Locate the cell with the specified text and output its [X, Y] center coordinate. 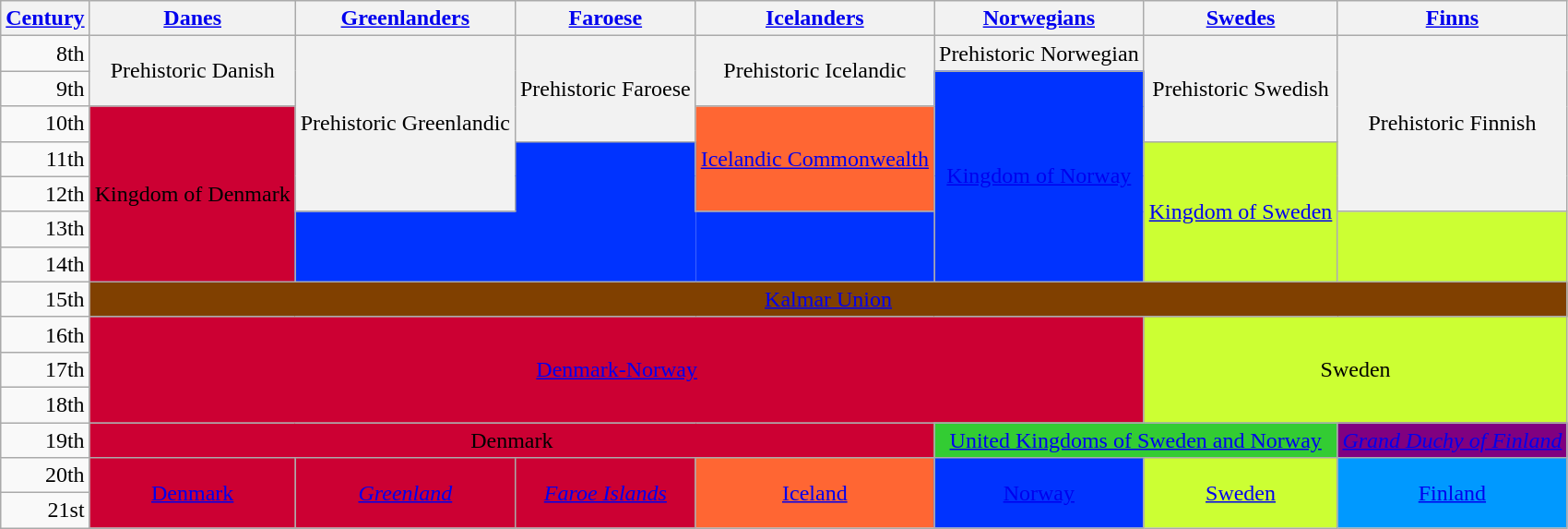
Finns [1452, 18]
21st [45, 511]
Faroe Islands [605, 493]
Prehistoric Danish [192, 71]
8th [45, 54]
Finland [1452, 493]
Iceland [814, 493]
10th [45, 124]
Grand Duchy of Finland [1452, 440]
Norway [1039, 493]
Norwegians [1039, 18]
Denmark-Norway [616, 369]
Prehistoric Swedish [1241, 89]
13th [45, 229]
Greenlanders [405, 18]
Kingdom of Norway [1039, 176]
15th [45, 299]
Greenland [405, 493]
Kingdom of Denmark [192, 194]
17th [45, 369]
Prehistoric Greenlandic [405, 124]
14th [45, 264]
Prehistoric Finnish [1452, 124]
Century [45, 18]
12th [45, 194]
18th [45, 404]
9th [45, 89]
16th [45, 334]
20th [45, 475]
Icelandic Commonwealth [814, 159]
Kingdom of Sweden [1241, 211]
Faroese [605, 18]
Swedes [1241, 18]
United Kingdoms of Sweden and Norway [1134, 440]
Icelanders [814, 18]
Prehistoric Faroese [605, 89]
19th [45, 440]
Prehistoric Norwegian [1039, 54]
Danes [192, 18]
Prehistoric Icelandic [814, 71]
11th [45, 159]
Kalmar Union [828, 299]
